Identify which cell holds the provided text, then report its (X, Y) central coordinate. 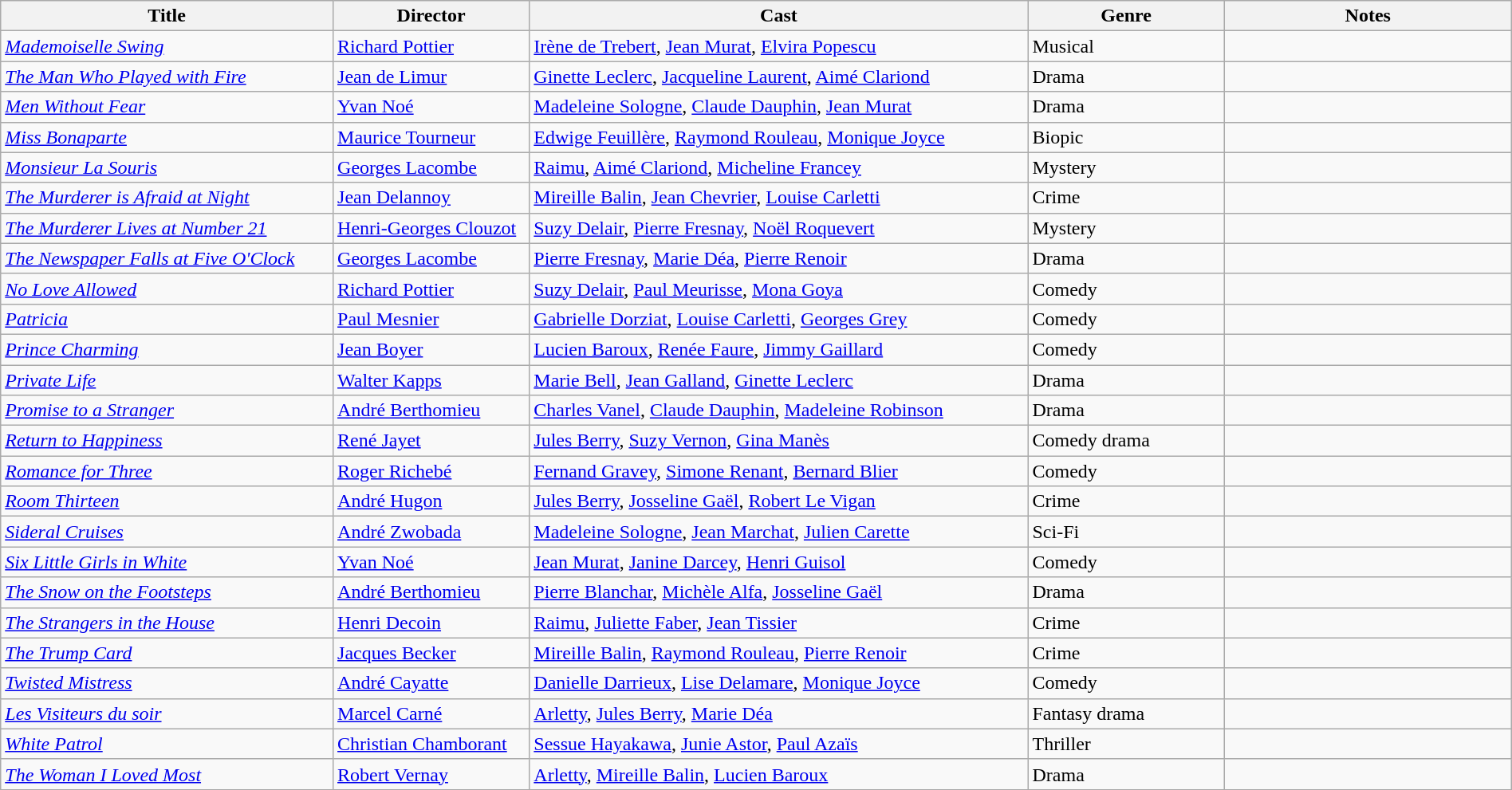
Romance for Three (167, 471)
Mademoiselle Swing (167, 46)
Mireille Balin, Jean Chevrier, Louise Carletti (778, 198)
Prince Charming (167, 349)
Notes (1368, 16)
Madeleine Sologne, Claude Dauphin, Jean Murat (778, 107)
Men Without Fear (167, 107)
Monsieur La Souris (167, 167)
Six Little Girls in White (167, 562)
Twisted Mistress (167, 683)
The Murderer is Afraid at Night (167, 198)
Sci-Fi (1126, 532)
André Zwobada (431, 532)
Henri-Georges Clouzot (431, 228)
Les Visiteurs du soir (167, 713)
Fantasy drama (1126, 713)
Suzy Delair, Paul Meurisse, Mona Goya (778, 289)
No Love Allowed (167, 289)
Musical (1126, 46)
Jean Delannoy (431, 198)
Return to Happiness (167, 441)
Jules Berry, Josseline Gaël, Robert Le Vigan (778, 501)
Jean Boyer (431, 349)
Thriller (1126, 744)
Gabrielle Dorziat, Louise Carletti, Georges Grey (778, 319)
Promise to a Stranger (167, 411)
Cast (778, 16)
The Woman I Loved Most (167, 774)
Paul Mesnier (431, 319)
Irène de Trebert, Jean Murat, Elvira Popescu (778, 46)
Edwige Feuillère, Raymond Rouleau, Monique Joyce (778, 137)
Marcel Carné (431, 713)
Pierre Fresnay, Marie Déa, Pierre Renoir (778, 258)
Henri Decoin (431, 623)
Title (167, 16)
White Patrol (167, 744)
Jean Murat, Janine Darcey, Henri Guisol (778, 562)
Miss Bonaparte (167, 137)
The Trump Card (167, 653)
Patricia (167, 319)
Marie Bell, Jean Galland, Ginette Leclerc (778, 380)
Suzy Delair, Pierre Fresnay, Noël Roquevert (778, 228)
Comedy drama (1126, 441)
André Cayatte (431, 683)
Charles Vanel, Claude Dauphin, Madeleine Robinson (778, 411)
Sideral Cruises (167, 532)
Ginette Leclerc, Jacqueline Laurent, Aimé Clariond (778, 77)
Mireille Balin, Raymond Rouleau, Pierre Renoir (778, 653)
The Newspaper Falls at Five O'Clock (167, 258)
Pierre Blanchar, Michèle Alfa, Josseline Gaël (778, 592)
The Strangers in the House (167, 623)
The Murderer Lives at Number 21 (167, 228)
Raimu, Aimé Clariond, Micheline Francey (778, 167)
Jacques Becker (431, 653)
Roger Richebé (431, 471)
Fernand Gravey, Simone Renant, Bernard Blier (778, 471)
Raimu, Juliette Faber, Jean Tissier (778, 623)
Madeleine Sologne, Jean Marchat, Julien Carette (778, 532)
Arletty, Mireille Balin, Lucien Baroux (778, 774)
Private Life (167, 380)
Room Thirteen (167, 501)
Jules Berry, Suzy Vernon, Gina Manès (778, 441)
The Man Who Played with Fire (167, 77)
Danielle Darrieux, Lise Delamare, Monique Joyce (778, 683)
Walter Kapps (431, 380)
Lucien Baroux, Renée Faure, Jimmy Gaillard (778, 349)
Arletty, Jules Berry, Marie Déa (778, 713)
Director (431, 16)
Maurice Tourneur (431, 137)
Genre (1126, 16)
Sessue Hayakawa, Junie Astor, Paul Azaïs (778, 744)
Robert Vernay (431, 774)
René Jayet (431, 441)
The Snow on the Footsteps (167, 592)
Biopic (1126, 137)
Jean de Limur (431, 77)
Christian Chamborant (431, 744)
André Hugon (431, 501)
